Output the [X, Y] coordinate of the center of the cell containing the given text.  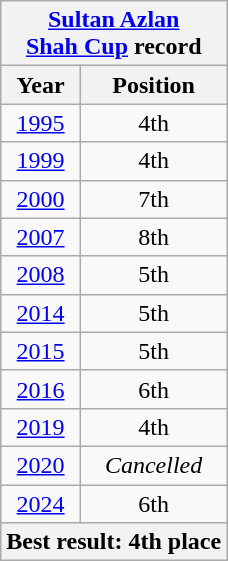
2024 [41, 503]
Cancelled [153, 465]
2007 [41, 237]
7th [153, 199]
2015 [41, 351]
1999 [41, 161]
2019 [41, 427]
Best result: 4th place [114, 542]
2016 [41, 389]
Year [41, 85]
Position [153, 85]
2008 [41, 275]
2014 [41, 313]
2020 [41, 465]
1995 [41, 123]
Sultan AzlanShah Cup record [114, 34]
2000 [41, 199]
8th [153, 237]
